Determine the (x, y) coordinate at the center of the cell enclosing the given text.  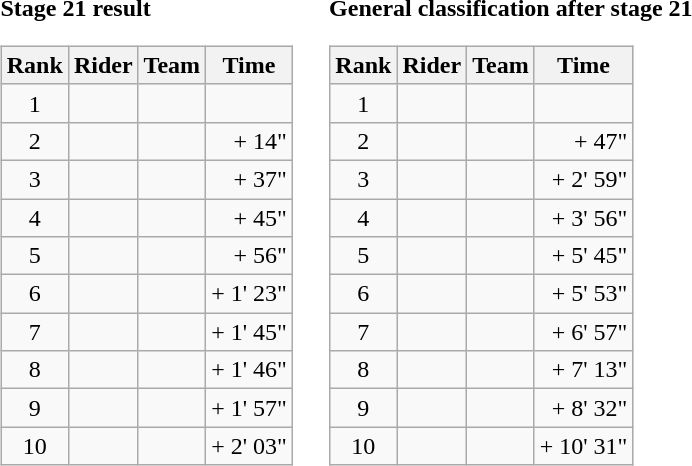
+ 10' 31" (584, 446)
+ 7' 13" (584, 370)
+ 14" (250, 141)
+ 47" (584, 141)
+ 56" (250, 256)
+ 1' 45" (250, 332)
+ 6' 57" (584, 332)
+ 1' 57" (250, 408)
+ 45" (250, 217)
+ 8' 32" (584, 408)
+ 37" (250, 179)
+ 1' 23" (250, 294)
+ 2' 59" (584, 179)
+ 5' 53" (584, 294)
+ 5' 45" (584, 256)
+ 2' 03" (250, 446)
+ 1' 46" (250, 370)
+ 3' 56" (584, 217)
